Scan for the cell matching the given text and deliver its [X, Y] coordinate at center. 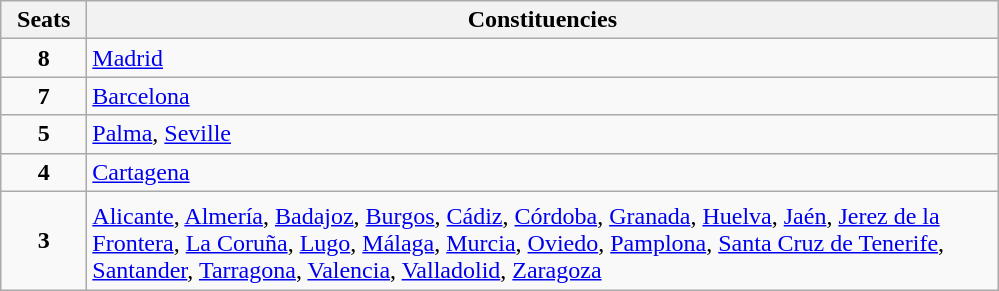
5 [44, 134]
Constituencies [542, 20]
Seats [44, 20]
4 [44, 172]
7 [44, 96]
Barcelona [542, 96]
3 [44, 240]
Cartagena [542, 172]
8 [44, 58]
Madrid [542, 58]
Palma, Seville [542, 134]
